Output the [X, Y] coordinate of the center of the cell containing the given text.  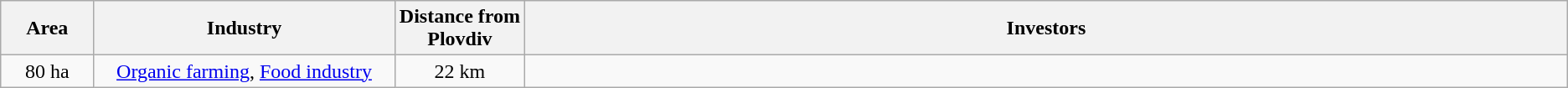
Organic farming, Food industry [245, 71]
Industry [245, 28]
Area [47, 28]
Investors [1047, 28]
80 ha [47, 71]
Distance from Plovdiv [459, 28]
22 km [459, 71]
